Find where the given text appears and provide that cell's center as [x, y] coordinate. 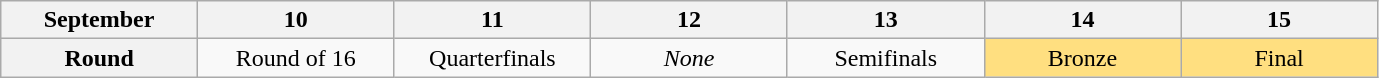
14 [1082, 20]
Round of 16 [296, 58]
None [690, 58]
10 [296, 20]
Quarterfinals [492, 58]
15 [1280, 20]
Final [1280, 58]
Round [100, 58]
12 [690, 20]
Bronze [1082, 58]
13 [886, 20]
Semifinals [886, 58]
11 [492, 20]
September [100, 20]
